Extract the [x, y] coordinate from the center of the cell holding the provided text.  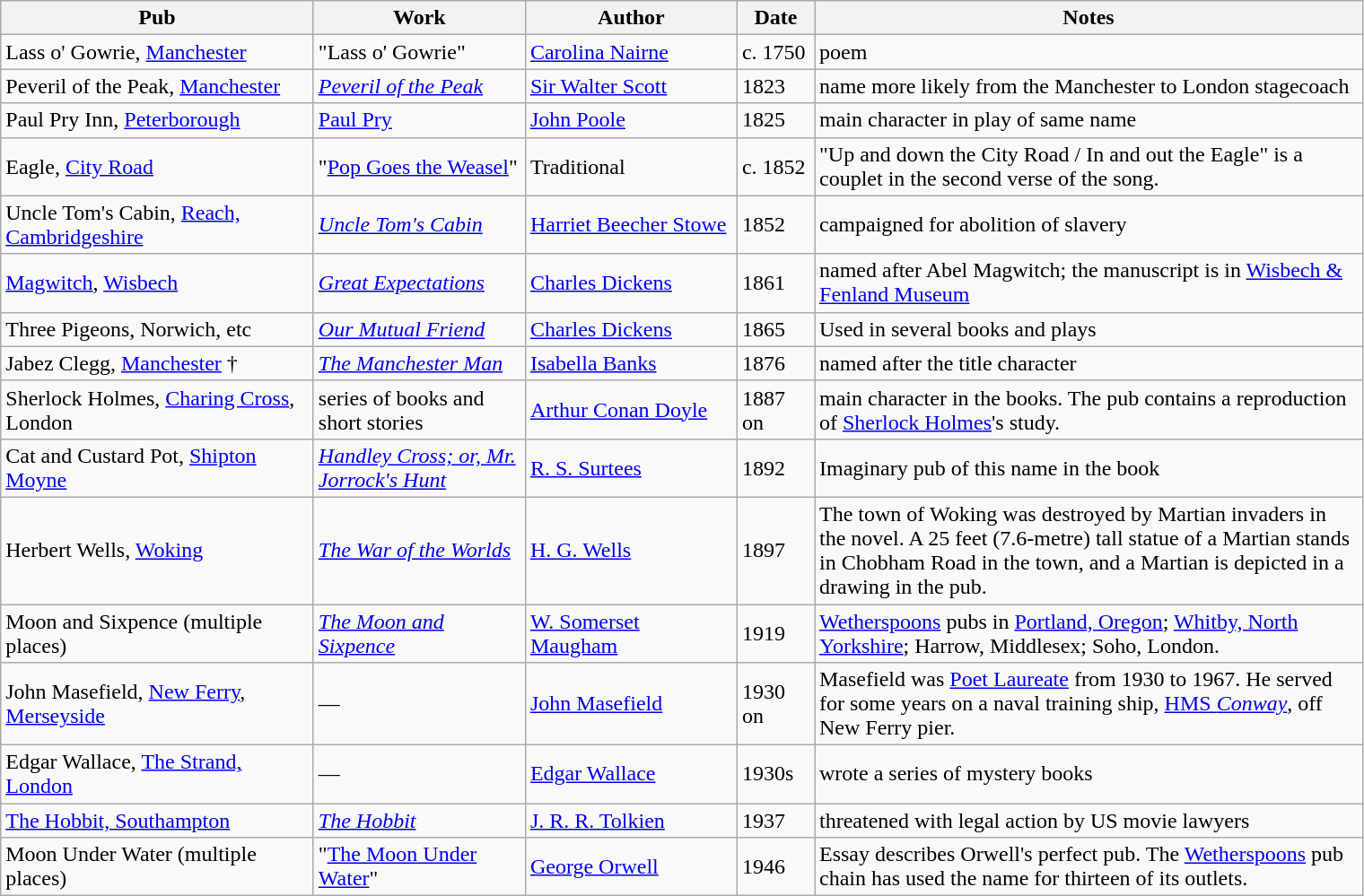
Used in several books and plays [1089, 329]
1946 [775, 866]
Moon and Sixpence (multiple places) [158, 633]
Harriet Beecher Stowe [631, 224]
The Moon and Sixpence [419, 633]
Paul Pry [419, 120]
1897 [775, 551]
Edgar Wallace [631, 775]
Our Mutual Friend [419, 329]
poem [1089, 52]
Peveril of the Peak, Manchester [158, 86]
Edgar Wallace, The Strand, London [158, 775]
Peveril of the Peak [419, 86]
1825 [775, 120]
John Masefield [631, 704]
Jabez Clegg, Manchester † [158, 363]
Uncle Tom's Cabin [419, 224]
J. R. R. Tolkien [631, 821]
main character in the books. The pub contains a reproduction of Sherlock Holmes's study. [1089, 409]
named after Abel Magwitch; the manuscript is in Wisbech & Fenland Museum [1089, 283]
Magwitch, Wisbech [158, 283]
Author [631, 18]
1861 [775, 283]
"Up and down the City Road / In and out the Eagle" is a couplet in the second verse of the song. [1089, 167]
"Lass o' Gowrie" [419, 52]
Paul Pry Inn, Peterborough [158, 120]
1937 [775, 821]
Sherlock Holmes, Charing Cross, London [158, 409]
Traditional [631, 167]
name more likely from the Manchester to London stagecoach [1089, 86]
Handley Cross; or, Mr. Jorrock's Hunt [419, 468]
1852 [775, 224]
The Manchester Man [419, 363]
1865 [775, 329]
Three Pigeons, Norwich, etc [158, 329]
"The Moon Under Water" [419, 866]
Lass o' Gowrie, Manchester [158, 52]
Work [419, 18]
Pub [158, 18]
Notes [1089, 18]
Uncle Tom's Cabin, Reach, Cambridgeshire [158, 224]
series of books and short stories [419, 409]
main character in play of same name [1089, 120]
John Masefield, New Ferry, Merseyside [158, 704]
George Orwell [631, 866]
W. Somerset Maugham [631, 633]
campaigned for abolition of slavery [1089, 224]
Herbert Wells, Woking [158, 551]
Eagle, City Road [158, 167]
H. G. Wells [631, 551]
John Poole [631, 120]
1930 on [775, 704]
The Hobbit [419, 821]
Isabella Banks [631, 363]
Date [775, 18]
1823 [775, 86]
named after the title character [1089, 363]
c. 1852 [775, 167]
1876 [775, 363]
"Pop Goes the Weasel" [419, 167]
Sir Walter Scott [631, 86]
Cat and Custard Pot, Shipton Moyne [158, 468]
1887 on [775, 409]
wrote a series of mystery books [1089, 775]
Imaginary pub of this name in the book [1089, 468]
threatened with legal action by US movie lawyers [1089, 821]
Wetherspoons pubs in Portland, Oregon; Whitby, North Yorkshire; Harrow, Middlesex; Soho, London. [1089, 633]
1919 [775, 633]
Essay describes Orwell's perfect pub. The Wetherspoons pub chain has used the name for thirteen of its outlets. [1089, 866]
R. S. Surtees [631, 468]
Masefield was Poet Laureate from 1930 to 1967. He served for some years on a naval training ship, HMS Conway, off New Ferry pier. [1089, 704]
Carolina Nairne [631, 52]
Moon Under Water (multiple places) [158, 866]
1892 [775, 468]
c. 1750 [775, 52]
1930s [775, 775]
The Hobbit, Southampton [158, 821]
Arthur Conan Doyle [631, 409]
Great Expectations [419, 283]
The War of the Worlds [419, 551]
